Locate the cell with the specified text and output its [X, Y] center coordinate. 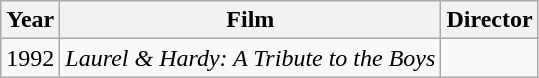
Laurel & Hardy: A Tribute to the Boys [250, 58]
Film [250, 20]
Year [30, 20]
1992 [30, 58]
Director [490, 20]
